Return [x, y] of the center of cell containing provided text 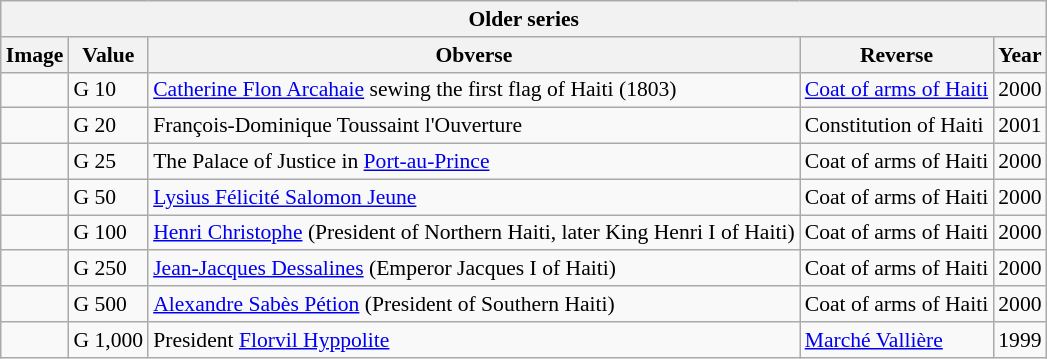
Jean-Jacques Dessalines (Emperor Jacques I of Haiti) [474, 269]
Obverse [474, 55]
G 100 [108, 233]
Alexandre Sabès Pétion (President of Southern Haiti) [474, 304]
Constitution of Haiti [897, 126]
G 10 [108, 90]
Marché Vallière [897, 340]
Year [1020, 55]
President Florvil Hyppolite [474, 340]
Value [108, 55]
Catherine Flon Arcahaie sewing the first flag of Haiti (1803) [474, 90]
Older series [524, 19]
G 20 [108, 126]
2001 [1020, 126]
1999 [1020, 340]
G 25 [108, 162]
Reverse [897, 55]
G 250 [108, 269]
Lysius Félicité Salomon Jeune [474, 197]
The Palace of Justice in Port-au-Prince [474, 162]
G 1,000 [108, 340]
Image [35, 55]
G 500 [108, 304]
Henri Christophe (President of Northern Haiti, later King Henri I of Haiti) [474, 233]
François-Dominique Toussaint l'Ouverture [474, 126]
G 50 [108, 197]
